Locate the cell with the specified text and output its (x, y) center coordinate. 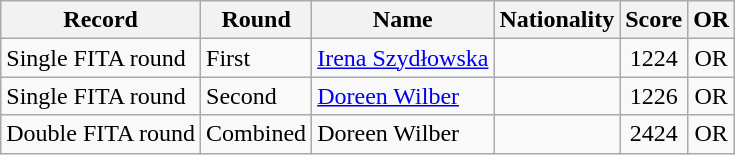
Name (403, 20)
Nationality (557, 20)
1224 (654, 58)
Irena Szydłowska (403, 58)
Score (654, 20)
Double FITA round (101, 134)
Round (256, 20)
1226 (654, 96)
First (256, 58)
Record (101, 20)
Second (256, 96)
Combined (256, 134)
2424 (654, 134)
